Detect which cell encompasses the target text, then output its (X, Y) center coordinate. 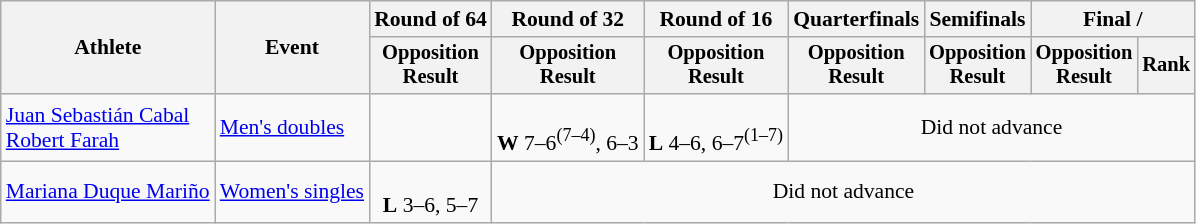
Final / (1113, 19)
Round of 16 (716, 19)
Women's singles (292, 192)
L 4–6, 6–7(1–7) (716, 128)
L 3–6, 5–7 (430, 192)
Rank (1166, 66)
Mariana Duque Mariño (108, 192)
Quarterfinals (856, 19)
Event (292, 48)
Men's doubles (292, 128)
W 7–6(7–4), 6–3 (568, 128)
Round of 64 (430, 19)
Juan Sebastián CabalRobert Farah (108, 128)
Semifinals (978, 19)
Round of 32 (568, 19)
Athlete (108, 48)
